Return (x, y) of the center of cell containing provided text 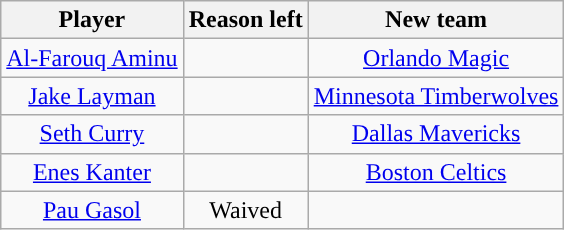
Jake Layman (92, 96)
Seth Curry (92, 134)
Al-Farouq Aminu (92, 58)
Minnesota Timberwolves (436, 96)
Pau Gasol (92, 210)
Boston Celtics (436, 172)
Player (92, 20)
Dallas Mavericks (436, 134)
Enes Kanter (92, 172)
Reason left (246, 20)
Waived (246, 210)
Orlando Magic (436, 58)
New team (436, 20)
